Find where the given text appears and provide that cell's center as (x, y) coordinate. 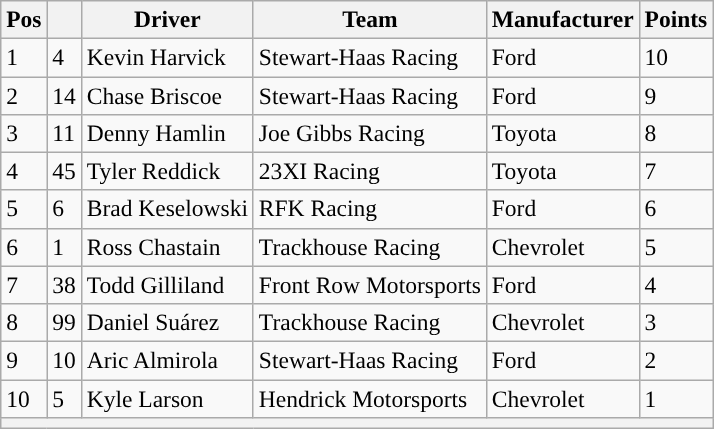
Manufacturer (562, 19)
Front Row Motorsports (370, 285)
RFK Racing (370, 209)
Brad Keselowski (167, 209)
Todd Gilliland (167, 285)
14 (64, 95)
Joe Gibbs Racing (370, 133)
Ross Chastain (167, 247)
45 (64, 171)
Tyler Reddick (167, 171)
99 (64, 322)
Driver (167, 19)
Chase Briscoe (167, 95)
Aric Almirola (167, 360)
23XI Racing (370, 171)
Kevin Harvick (167, 57)
Denny Hamlin (167, 133)
Kyle Larson (167, 398)
Points (676, 19)
Daniel Suárez (167, 322)
38 (64, 285)
Hendrick Motorsports (370, 398)
Team (370, 19)
11 (64, 133)
Pos (24, 19)
